Identify which cell holds the provided text, then report its (X, Y) central coordinate. 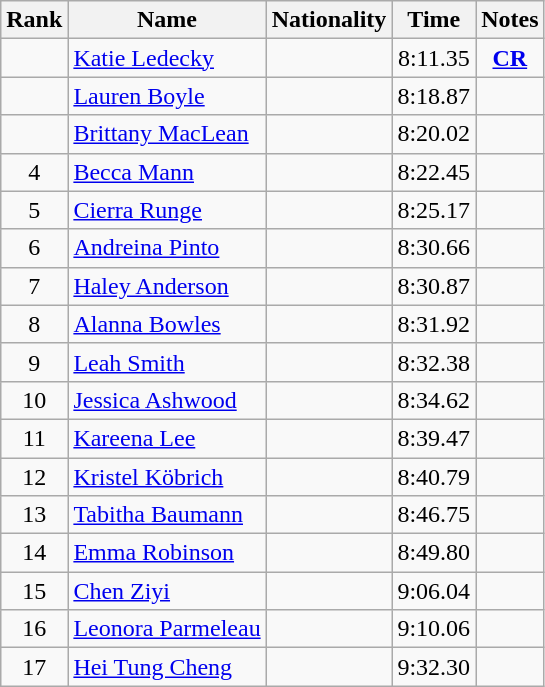
Jessica Ashwood (167, 400)
CR (510, 58)
8:30.87 (434, 286)
8:40.79 (434, 477)
13 (34, 515)
9:10.06 (434, 629)
14 (34, 553)
Rank (34, 20)
5 (34, 210)
Leonora Parmeleau (167, 629)
8:34.62 (434, 400)
8:49.80 (434, 553)
8:32.38 (434, 362)
Lauren Boyle (167, 96)
Notes (510, 20)
9 (34, 362)
4 (34, 172)
8:46.75 (434, 515)
8:31.92 (434, 324)
6 (34, 248)
Andreina Pinto (167, 248)
Brittany MacLean (167, 134)
8:20.02 (434, 134)
9:32.30 (434, 667)
11 (34, 438)
8:18.87 (434, 96)
Nationality (329, 20)
8:25.17 (434, 210)
8 (34, 324)
9:06.04 (434, 591)
16 (34, 629)
15 (34, 591)
Chen Ziyi (167, 591)
8:11.35 (434, 58)
Becca Mann (167, 172)
Hei Tung Cheng (167, 667)
17 (34, 667)
Name (167, 20)
Alanna Bowles (167, 324)
Tabitha Baumann (167, 515)
8:30.66 (434, 248)
Emma Robinson (167, 553)
10 (34, 400)
8:39.47 (434, 438)
12 (34, 477)
Leah Smith (167, 362)
Cierra Runge (167, 210)
7 (34, 286)
8:22.45 (434, 172)
Katie Ledecky (167, 58)
Kristel Köbrich (167, 477)
Time (434, 20)
Haley Anderson (167, 286)
Kareena Lee (167, 438)
